Scan for the cell matching the given text and deliver its (X, Y) coordinate at center. 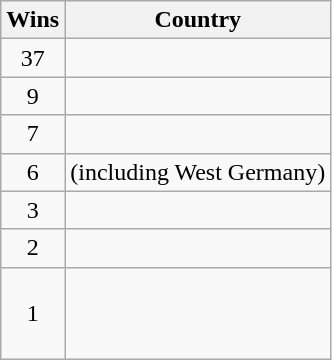
2 (33, 248)
6 (33, 172)
Country (198, 20)
1 (33, 313)
3 (33, 210)
Wins (33, 20)
(including West Germany) (198, 172)
9 (33, 96)
37 (33, 58)
7 (33, 134)
